Return the [x, y] coordinate for the center point of the cell that contains the specified text.  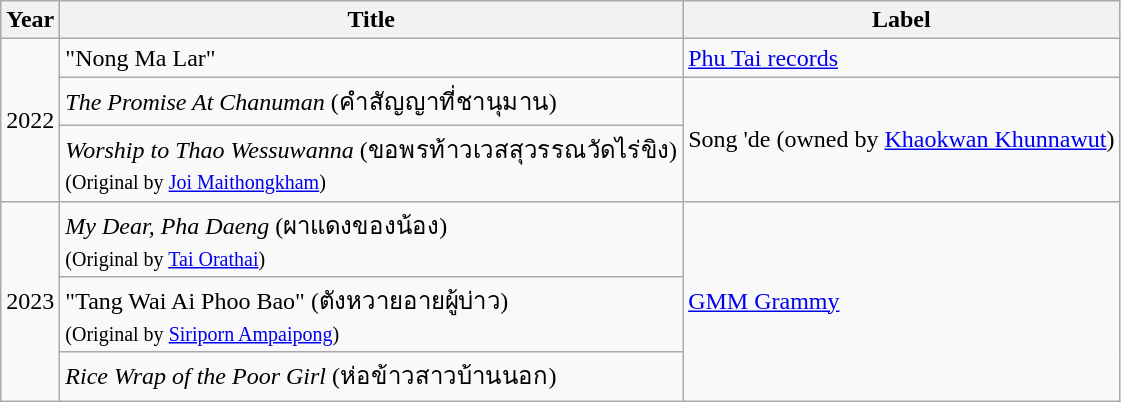
"Nong Ma Lar" [372, 58]
Label [902, 20]
2023 [30, 301]
Rice Wrap of the Poor Girl (ห่อข้าวสาวบ้านนอก) [372, 376]
Phu Tai records [902, 58]
The Promise At Chanuman (คำสัญญาที่ชานุมาน) [372, 102]
Song 'de (owned by Khaokwan Khunnawut) [902, 139]
"Tang Wai Ai Phoo Bao" (ตังหวายอายผู้บ่าว)(Original by Siriporn Ampaipong) [372, 315]
Year [30, 20]
My Dear, Pha Daeng (ผาแดงของน้อง)(Original by Tai Orathai) [372, 239]
2022 [30, 120]
GMM Grammy [902, 301]
Worship to Thao Wessuwanna (ขอพรท้าวเวสสุวรรณวัดไร่ขิง)(Original by Joi Maithongkham) [372, 163]
Title [372, 20]
